Scan for the cell matching the given text and deliver its (x, y) coordinate at center. 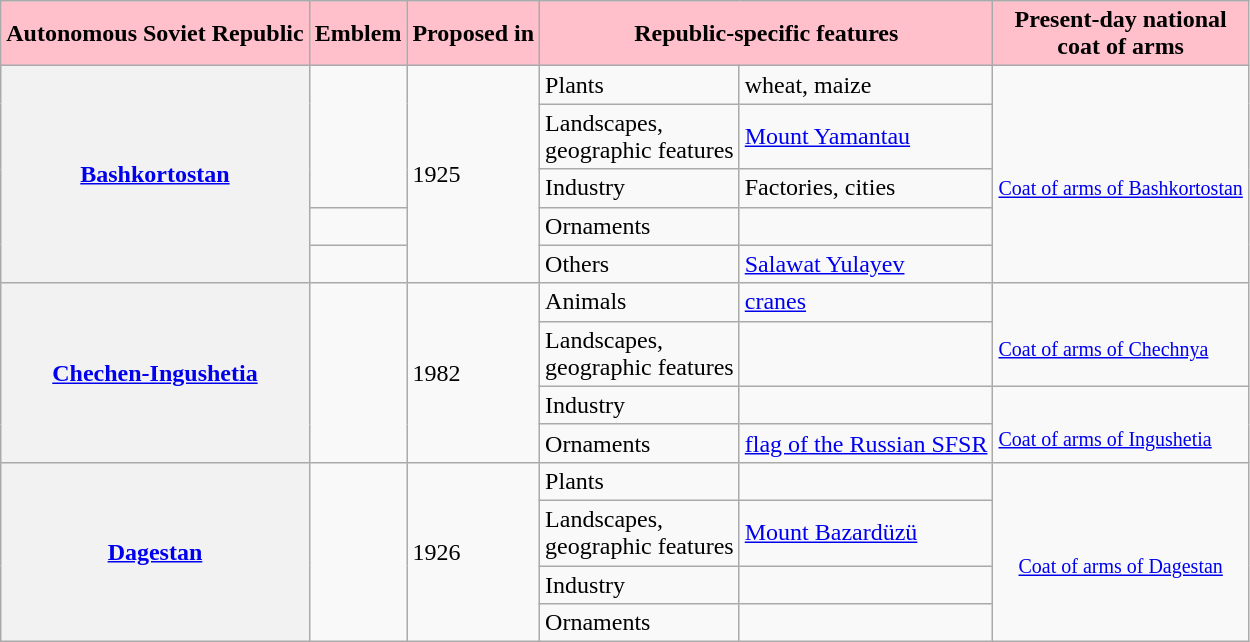
1926 (474, 552)
Mount Yamantau (866, 136)
Proposed in (474, 34)
Present-day national coat of arms (1120, 34)
Coat of arms of Ingushetia (1120, 424)
Salawat Yulayev (866, 264)
Factories, cities (866, 188)
Mount Bazardüzü (866, 532)
Animals (640, 302)
Dagestan (155, 552)
Coat of arms of Chechnya (1120, 334)
Emblem (358, 34)
Republic-specific features (766, 34)
Others (640, 264)
cranes (866, 302)
Coat of arms of Dagestan (1120, 552)
Coat of arms of Bashkortostan (1120, 174)
Autonomous Soviet Republic (155, 34)
1925 (474, 174)
Bashkortostan (155, 174)
Chechen-Ingushetia (155, 372)
1982 (474, 372)
flag of the Russian SFSR (866, 443)
wheat, maize (866, 85)
